Return (x, y) of the center of cell containing provided text 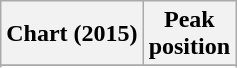
Chart (2015) (72, 34)
Peakposition (189, 34)
